Output the [x, y] coordinate of the center of the cell containing the given text.  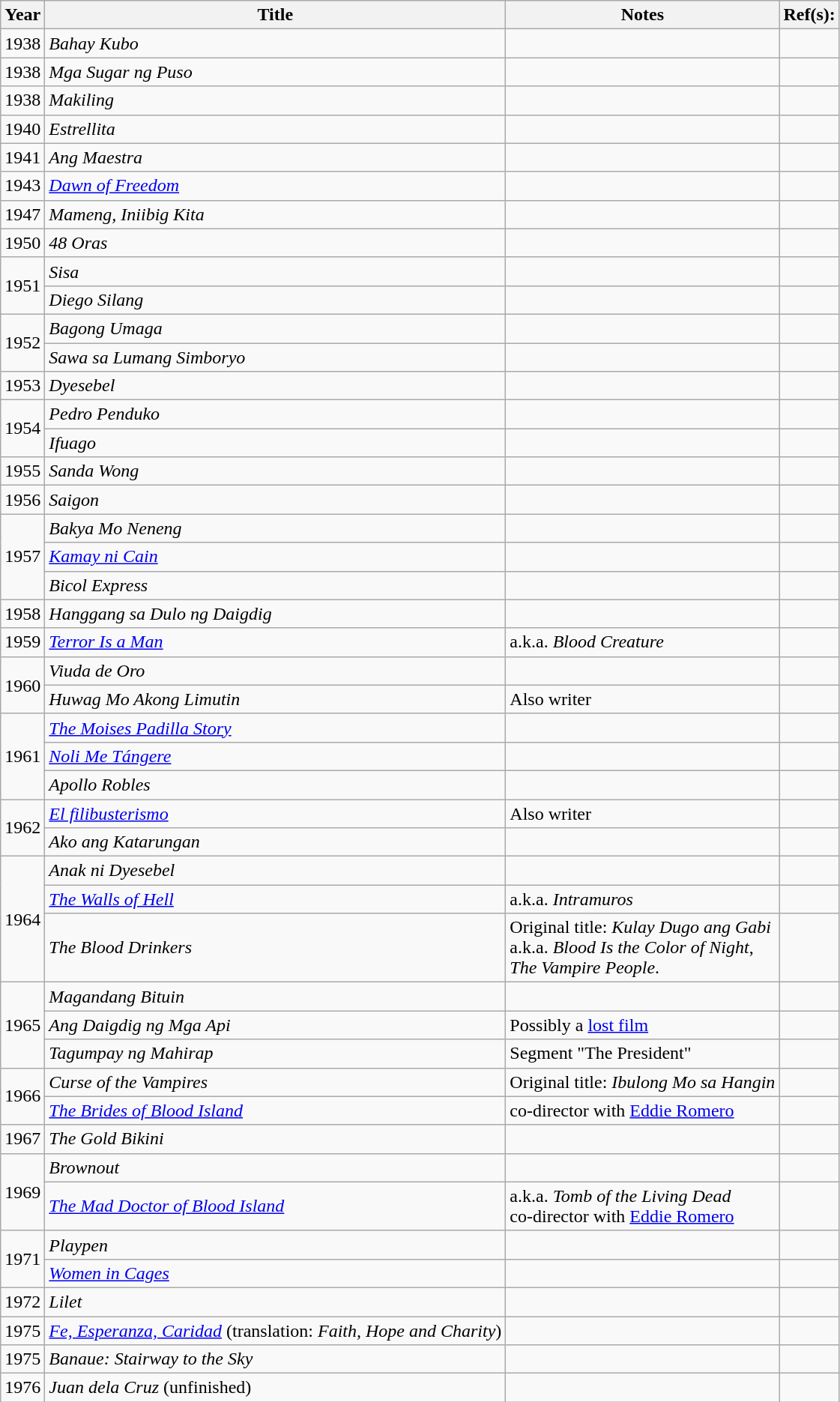
Ang Daigdig ng Mga Api [276, 1025]
Mga Sugar ng Puso [276, 72]
The Brides of Blood Island [276, 1111]
Original title: Kulay Dugo ang Gabia.k.a. Blood Is the Color of Night,The Vampire People. [643, 948]
Lilet [276, 1302]
Tagumpay ng Mahirap [276, 1054]
Ang Maestra [276, 157]
Makiling [276, 100]
1951 [22, 285]
1965 [22, 1025]
Anak ni Dyesebel [276, 871]
Bagong Umaga [276, 328]
Mameng, Iniibig Kita [276, 214]
1953 [22, 386]
Sanda Wong [276, 471]
Segment "The President" [643, 1054]
1971 [22, 1259]
Dyesebel [276, 386]
1954 [22, 429]
a.k.a. Intramuros [643, 899]
1947 [22, 214]
The Gold Bikini [276, 1139]
Fe, Esperanza, Caridad (translation: Faith, Hope and Charity) [276, 1330]
48 Oras [276, 243]
Huwag Mo Akong Limutin [276, 699]
Playpen [276, 1245]
Bakya Mo Neneng [276, 528]
1976 [22, 1388]
1956 [22, 500]
1941 [22, 157]
Hanggang sa Dulo ng Daigdig [276, 614]
Diego Silang [276, 300]
Sawa sa Lumang Simboryo [276, 357]
1962 [22, 827]
1959 [22, 642]
Original title: Ibulong Mo sa Hangin [643, 1082]
Possibly a lost film [643, 1025]
Bicol Express [276, 585]
Terror Is a Man [276, 642]
Kamay ni Cain [276, 557]
Sisa [276, 271]
El filibusterismo [276, 813]
Ifuago [276, 443]
1952 [22, 342]
1967 [22, 1139]
Curse of the Vampires [276, 1082]
1940 [22, 129]
Bahay Kubo [276, 43]
Estrellita [276, 129]
Noli Me Tángere [276, 756]
Magandang Bituin [276, 997]
a.k.a. Tomb of the Living Deadco-director with Eddie Romero [643, 1206]
1943 [22, 186]
Ako ang Katarungan [276, 842]
1958 [22, 614]
1972 [22, 1302]
1960 [22, 685]
Apollo Robles [276, 785]
Ref(s): [809, 15]
1966 [22, 1096]
Juan dela Cruz (unfinished) [276, 1388]
1957 [22, 557]
Saigon [276, 500]
1950 [22, 243]
a.k.a. Blood Creature [643, 642]
Viuda de Oro [276, 671]
1964 [22, 919]
The Blood Drinkers [276, 948]
Women in Cages [276, 1273]
The Mad Doctor of Blood Island [276, 1206]
Pedro Penduko [276, 414]
1969 [22, 1191]
1961 [22, 756]
Banaue: Stairway to the Sky [276, 1359]
Title [276, 15]
co-director with Eddie Romero [643, 1111]
Year [22, 15]
The Walls of Hell [276, 899]
The Moises Padilla Story [276, 728]
Notes [643, 15]
Dawn of Freedom [276, 186]
1955 [22, 471]
Brownout [276, 1167]
